Pinpoint the cell where the given text exists, returning its [x, y] midpoint coordinate. 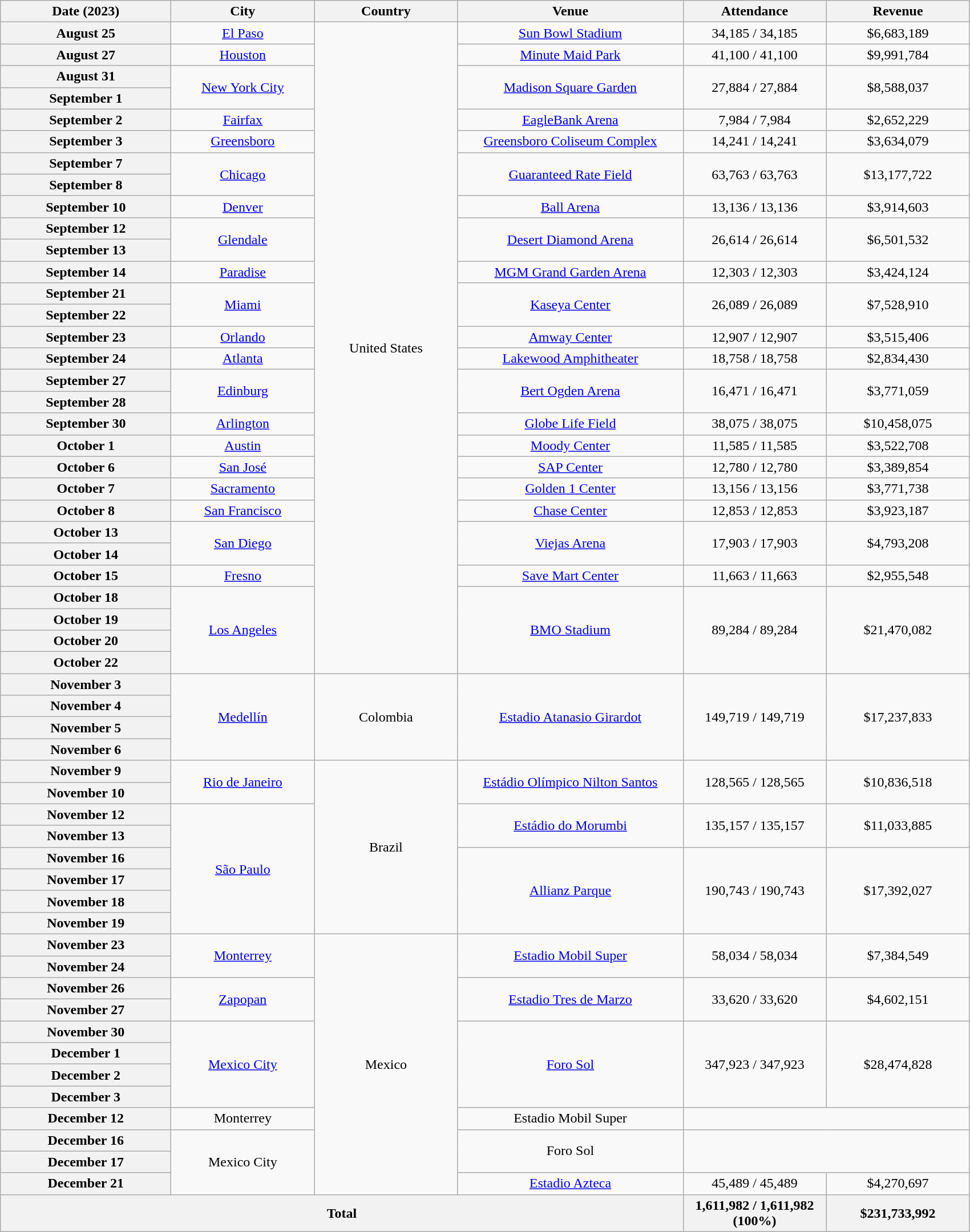
Chase Center [571, 510]
7,984 / 7,984 [754, 120]
Orlando [243, 337]
November 18 [86, 901]
Greensboro [243, 141]
17,903 / 17,903 [754, 543]
128,565 / 128,565 [754, 782]
33,620 / 33,620 [754, 999]
San Diego [243, 543]
September 10 [86, 206]
Chicago [243, 174]
September 7 [86, 163]
Kaseya Center [571, 305]
October 1 [86, 445]
Estadio Atanasio Girardot [571, 717]
November 6 [86, 749]
149,719 / 149,719 [754, 717]
Guaranteed Rate Field [571, 174]
Colombia [386, 717]
Paradise [243, 272]
$10,458,075 [898, 424]
November 13 [86, 836]
Revenue [898, 11]
September 2 [86, 120]
September 23 [86, 337]
13,156 / 13,156 [754, 489]
Zapopan [243, 999]
$3,522,708 [898, 445]
$3,914,603 [898, 206]
September 27 [86, 380]
$10,836,518 [898, 782]
$7,384,549 [898, 955]
Estadio Azteca [571, 1184]
$7,528,910 [898, 305]
October 20 [86, 641]
September 24 [86, 359]
November 3 [86, 684]
$231,733,992 [898, 1213]
27,884 / 27,884 [754, 87]
November 16 [86, 858]
December 21 [86, 1184]
October 14 [86, 554]
12,303 / 12,303 [754, 272]
$21,470,082 [898, 630]
$6,501,532 [898, 239]
December 2 [86, 1075]
United States [386, 348]
September 30 [86, 424]
December 17 [86, 1162]
October 22 [86, 663]
November 26 [86, 988]
December 16 [86, 1140]
26,614 / 26,614 [754, 239]
Madison Square Garden [571, 87]
89,284 / 89,284 [754, 630]
September 3 [86, 141]
September 12 [86, 228]
$3,771,738 [898, 489]
$2,955,548 [898, 576]
$6,683,189 [898, 33]
$11,033,885 [898, 825]
Austin [243, 445]
Desert Diamond Arena [571, 239]
September 8 [86, 185]
26,089 / 26,089 [754, 305]
Viejas Arena [571, 543]
São Paulo [243, 869]
$3,515,406 [898, 337]
City [243, 11]
$4,602,151 [898, 999]
Allianz Parque [571, 890]
$3,771,059 [898, 391]
November 12 [86, 814]
347,923 / 347,923 [754, 1064]
November 27 [86, 1010]
12,780 / 12,780 [754, 467]
Sacramento [243, 489]
November 17 [86, 880]
Sun Bowl Stadium [571, 33]
October 8 [86, 510]
Date (2023) [86, 11]
November 19 [86, 923]
11,663 / 11,663 [754, 576]
Denver [243, 206]
$28,474,828 [898, 1064]
November 10 [86, 793]
Estadio Tres de Marzo [571, 999]
34,185 / 34,185 [754, 33]
$3,424,124 [898, 272]
Bert Ogden Arena [571, 391]
October 15 [86, 576]
October 13 [86, 532]
11,585 / 11,585 [754, 445]
Greensboro Coliseum Complex [571, 141]
Moody Center [571, 445]
190,743 / 190,743 [754, 890]
San Francisco [243, 510]
41,100 / 41,100 [754, 55]
58,034 / 58,034 [754, 955]
August 27 [86, 55]
EagleBank Arena [571, 120]
August 31 [86, 76]
14,241 / 14,241 [754, 141]
Glendale [243, 239]
38,075 / 38,075 [754, 424]
16,471 / 16,471 [754, 391]
$9,991,784 [898, 55]
November 4 [86, 706]
Minute Maid Park [571, 55]
September 13 [86, 250]
Venue [571, 11]
December 3 [86, 1097]
Mexico [386, 1064]
$4,793,208 [898, 543]
45,489 / 45,489 [754, 1184]
Miami [243, 305]
$3,389,854 [898, 467]
Estádio Olímpico Nilton Santos [571, 782]
Brazil [386, 847]
November 23 [86, 945]
September 14 [86, 272]
October 7 [86, 489]
$13,177,722 [898, 174]
$8,588,037 [898, 87]
135,157 / 135,157 [754, 825]
SAP Center [571, 467]
Estádio do Morumbi [571, 825]
November 5 [86, 728]
Arlington [243, 424]
Amway Center [571, 337]
October 18 [86, 597]
Medellín [243, 717]
13,136 / 13,136 [754, 206]
BMO Stadium [571, 630]
November 30 [86, 1032]
October 6 [86, 467]
November 24 [86, 967]
12,907 / 12,907 [754, 337]
$3,634,079 [898, 141]
$3,923,187 [898, 510]
Globe Life Field [571, 424]
Rio de Janeiro [243, 782]
El Paso [243, 33]
Lakewood Amphitheater [571, 359]
Edinburg [243, 391]
August 25 [86, 33]
Atlanta [243, 359]
Golden 1 Center [571, 489]
Attendance [754, 11]
$17,237,833 [898, 717]
Fresno [243, 576]
Houston [243, 55]
September 22 [86, 315]
San José [243, 467]
December 12 [86, 1118]
October 19 [86, 619]
$17,392,027 [898, 890]
Country [386, 11]
Fairfax [243, 120]
12,853 / 12,853 [754, 510]
September 28 [86, 402]
$4,270,697 [898, 1184]
November 9 [86, 771]
September 1 [86, 98]
$2,652,229 [898, 120]
Ball Arena [571, 206]
$2,834,430 [898, 359]
Save Mart Center [571, 576]
1,611,982 / 1,611,982 (100%) [754, 1213]
December 1 [86, 1053]
September 21 [86, 294]
New York City [243, 87]
18,758 / 18,758 [754, 359]
63,763 / 63,763 [754, 174]
Los Angeles [243, 630]
MGM Grand Garden Arena [571, 272]
Total [342, 1213]
